Locate the cell with the specified text and output its [X, Y] center coordinate. 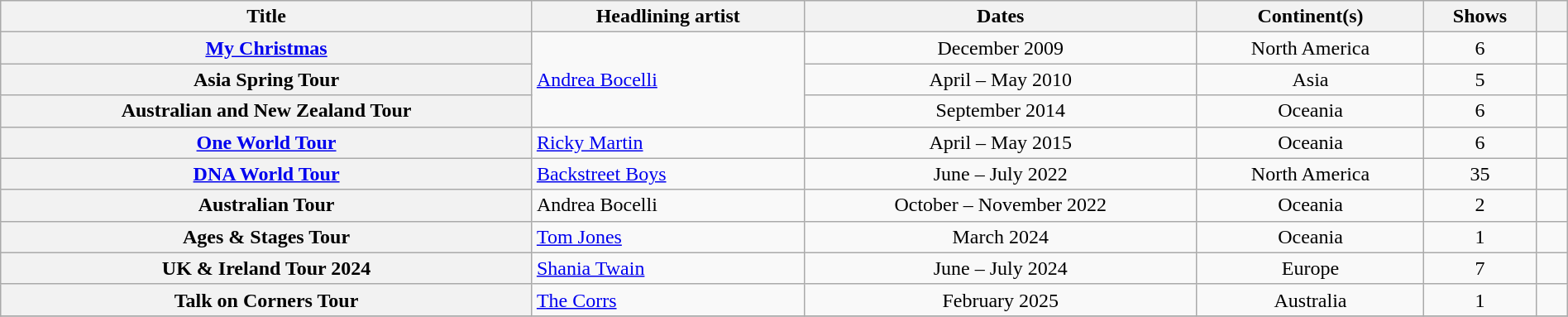
December 2009 [1001, 48]
Shows [1480, 17]
2 [1480, 205]
February 2025 [1001, 300]
Asia Spring Tour [266, 79]
June – July 2024 [1001, 268]
Australian Tour [266, 205]
Asia [1310, 79]
Backstreet Boys [668, 174]
Continent(s) [1310, 17]
April – May 2010 [1001, 79]
Australian and New Zealand Tour [266, 111]
Dates [1001, 17]
Talk on Corners Tour [266, 300]
7 [1480, 268]
Title [266, 17]
Europe [1310, 268]
35 [1480, 174]
March 2024 [1001, 237]
5 [1480, 79]
UK & Ireland Tour 2024 [266, 268]
October – November 2022 [1001, 205]
Ages & Stages Tour [266, 237]
Australia [1310, 300]
Shania Twain [668, 268]
June – July 2022 [1001, 174]
Tom Jones [668, 237]
One World Tour [266, 142]
Headlining artist [668, 17]
The Corrs [668, 300]
My Christmas [266, 48]
April – May 2015 [1001, 142]
Ricky Martin [668, 142]
DNA World Tour [266, 174]
September 2014 [1001, 111]
